Capture the cell that displays the provided text and extract its (x, y) central coordinate. 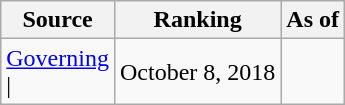
October 8, 2018 (197, 72)
Governing| (58, 72)
Source (58, 20)
Ranking (197, 20)
As of (313, 20)
